Pinpoint the cell where the given text exists, returning its (x, y) midpoint coordinate. 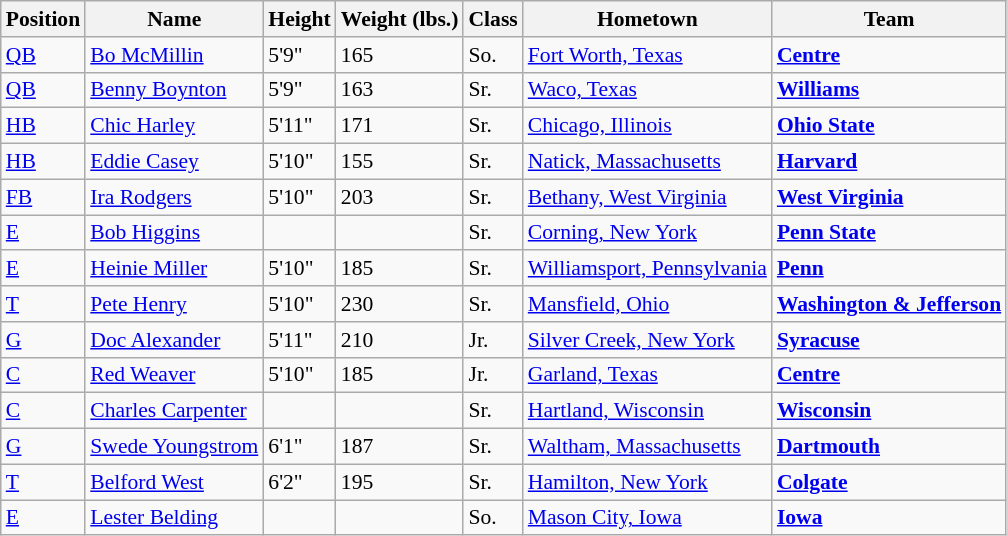
Swede Youngstrom (174, 447)
Team (889, 19)
187 (400, 447)
Hometown (648, 19)
Ohio State (889, 126)
195 (400, 482)
Belford West (174, 482)
Corning, New York (648, 233)
165 (400, 55)
Dartmouth (889, 447)
Hamilton, New York (648, 482)
Pete Henry (174, 304)
Mansfield, Ohio (648, 304)
FB (43, 197)
Williamsport, Pennsylvania (648, 269)
171 (400, 126)
Bob Higgins (174, 233)
Natick, Massachusetts (648, 162)
Class (492, 19)
Penn (889, 269)
Waltham, Massachusetts (648, 447)
Charles Carpenter (174, 411)
Position (43, 19)
West Virginia (889, 197)
Chicago, Illinois (648, 126)
Wisconsin (889, 411)
Penn State (889, 233)
Harvard (889, 162)
6'1" (299, 447)
Colgate (889, 482)
Waco, Texas (648, 90)
Ira Rodgers (174, 197)
Doc Alexander (174, 340)
6'2" (299, 482)
Fort Worth, Texas (648, 55)
Washington & Jefferson (889, 304)
Lester Belding (174, 518)
230 (400, 304)
Syracuse (889, 340)
Name (174, 19)
Eddie Casey (174, 162)
203 (400, 197)
210 (400, 340)
Height (299, 19)
Chic Harley (174, 126)
Mason City, Iowa (648, 518)
Hartland, Wisconsin (648, 411)
Iowa (889, 518)
Silver Creek, New York (648, 340)
Williams (889, 90)
Garland, Texas (648, 375)
Bo McMillin (174, 55)
Weight (lbs.) (400, 19)
Red Weaver (174, 375)
163 (400, 90)
155 (400, 162)
Heinie Miller (174, 269)
Benny Boynton (174, 90)
Bethany, West Virginia (648, 197)
